For the text-containing cell, return its midpoint in (x, y) coordinate format. 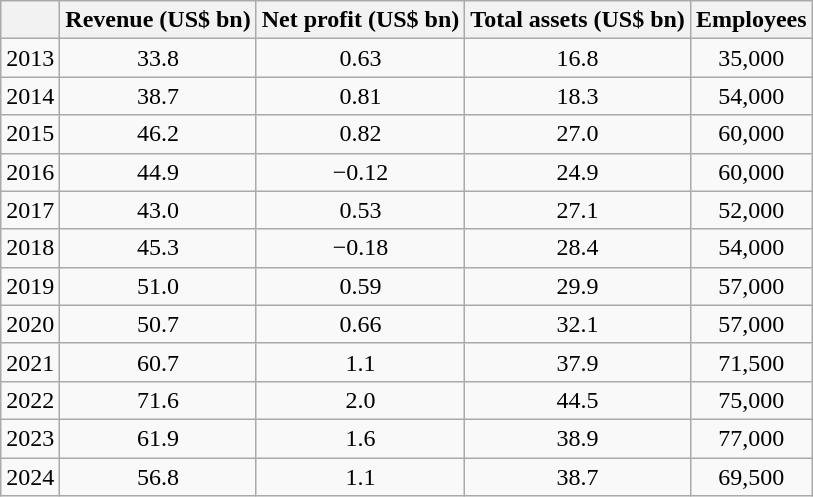
61.9 (158, 438)
2018 (30, 248)
0.66 (360, 324)
77,000 (751, 438)
2023 (30, 438)
71.6 (158, 400)
2014 (30, 96)
27.1 (578, 210)
−0.12 (360, 172)
27.0 (578, 134)
0.53 (360, 210)
56.8 (158, 477)
32.1 (578, 324)
37.9 (578, 362)
2017 (30, 210)
52,000 (751, 210)
75,000 (751, 400)
44.5 (578, 400)
28.4 (578, 248)
Net profit (US$ bn) (360, 20)
Total assets (US$ bn) (578, 20)
0.81 (360, 96)
2020 (30, 324)
2021 (30, 362)
2013 (30, 58)
35,000 (751, 58)
24.9 (578, 172)
2016 (30, 172)
46.2 (158, 134)
45.3 (158, 248)
43.0 (158, 210)
Revenue (US$ bn) (158, 20)
50.7 (158, 324)
2024 (30, 477)
38.9 (578, 438)
51.0 (158, 286)
−0.18 (360, 248)
2019 (30, 286)
60.7 (158, 362)
2015 (30, 134)
16.8 (578, 58)
29.9 (578, 286)
2022 (30, 400)
0.82 (360, 134)
18.3 (578, 96)
71,500 (751, 362)
Employees (751, 20)
69,500 (751, 477)
44.9 (158, 172)
2.0 (360, 400)
0.59 (360, 286)
0.63 (360, 58)
33.8 (158, 58)
1.6 (360, 438)
